Return (X, Y) of the center of cell containing provided text 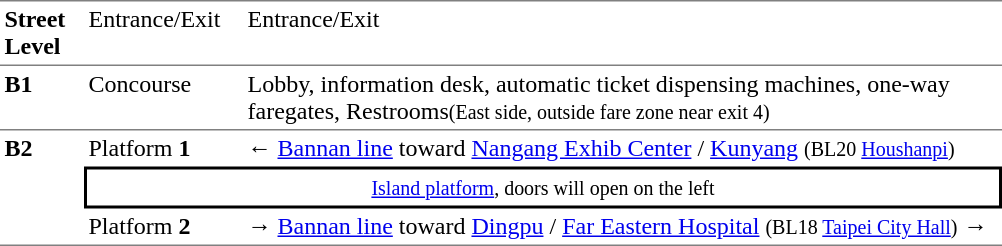
B1 (42, 98)
B2 (42, 188)
← Bannan line toward Nangang Exhib Center / Kunyang (BL20 Houshanpi) (622, 148)
Island platform, doors will open on the left (543, 187)
Platform 2 (164, 227)
→ Bannan line toward Dingpu / Far Eastern Hospital (BL18 Taipei City Hall) → (622, 227)
Lobby, information desk, automatic ticket dispensing machines, one-way faregates, Restrooms(East side, outside fare zone near exit 4) (622, 98)
Platform 1 (164, 148)
Concourse (164, 98)
Street Level (42, 33)
